Detect which cell encompasses the target text, then output its (x, y) center coordinate. 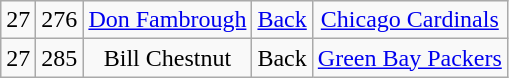
285 (60, 58)
Chicago Cardinals (410, 20)
Bill Chestnut (168, 58)
276 (60, 20)
Don Fambrough (168, 20)
Green Bay Packers (410, 58)
